Locate the cell with the specified text and output its [x, y] center coordinate. 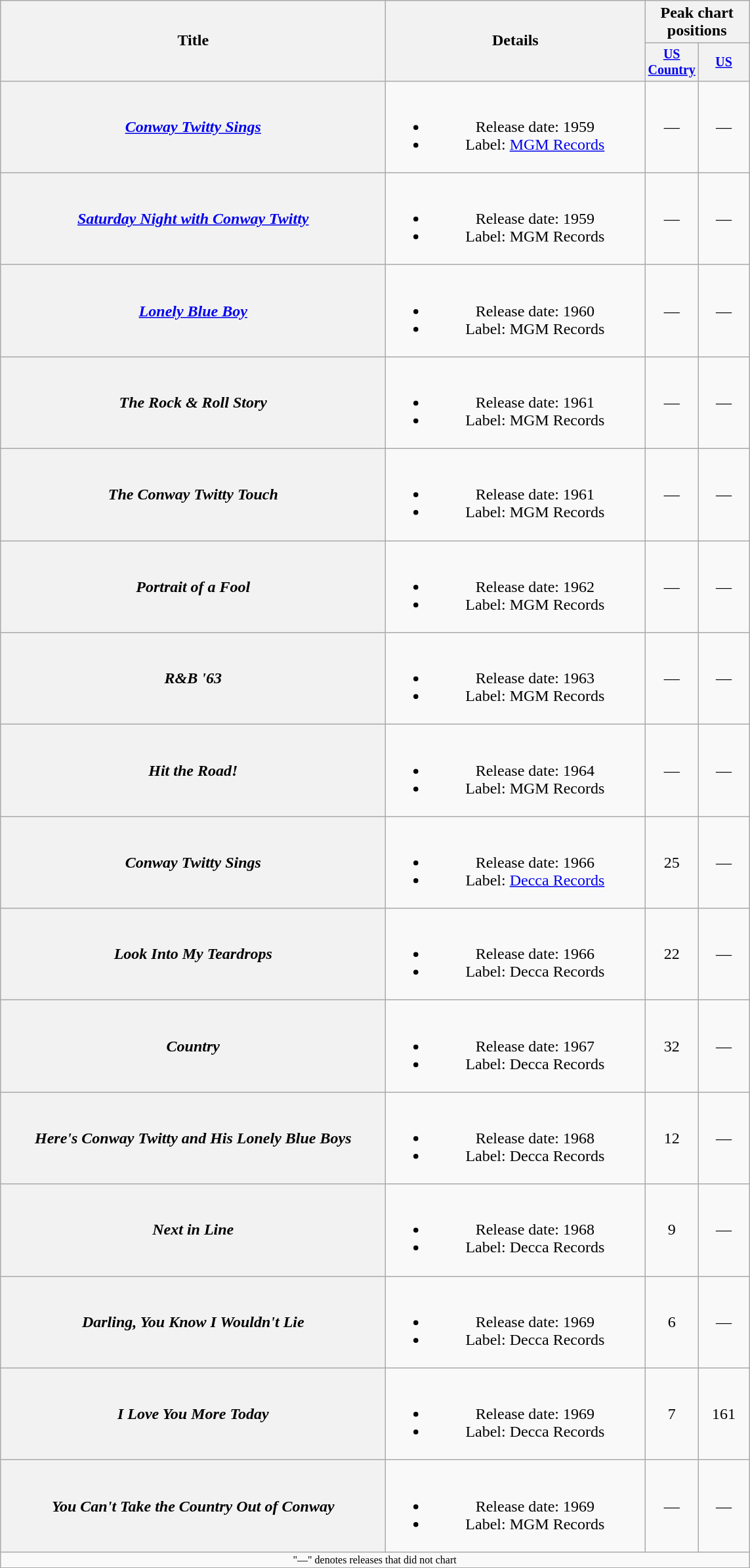
Look Into My Teardrops [193, 954]
Release date: 1964Label: MGM Records [516, 771]
Details [516, 41]
25 [672, 862]
9 [672, 1230]
Peak chartpositions [697, 22]
Darling, You Know I Wouldn't Lie [193, 1322]
US Country [672, 62]
Portrait of a Fool [193, 587]
22 [672, 954]
Saturday Night with Conway Twitty [193, 219]
Release date: 1969Label: MGM Records [516, 1506]
The Conway Twitty Touch [193, 495]
161 [724, 1414]
Here's Conway Twitty and His Lonely Blue Boys [193, 1138]
R&B '63 [193, 679]
Release date: 1962Label: MGM Records [516, 587]
You Can't Take the Country Out of Conway [193, 1506]
"—" denotes releases that did not chart [375, 1559]
Release date: 1960Label: MGM Records [516, 310]
I Love You More Today [193, 1414]
Hit the Road! [193, 771]
12 [672, 1138]
US [724, 62]
Release date: 1967Label: Decca Records [516, 1046]
7 [672, 1414]
Next in Line [193, 1230]
Release date: 1963Label: MGM Records [516, 679]
Lonely Blue Boy [193, 310]
32 [672, 1046]
Country [193, 1046]
6 [672, 1322]
Title [193, 41]
The Rock & Roll Story [193, 402]
